Output the [x, y] coordinate of the center of the cell containing the given text.  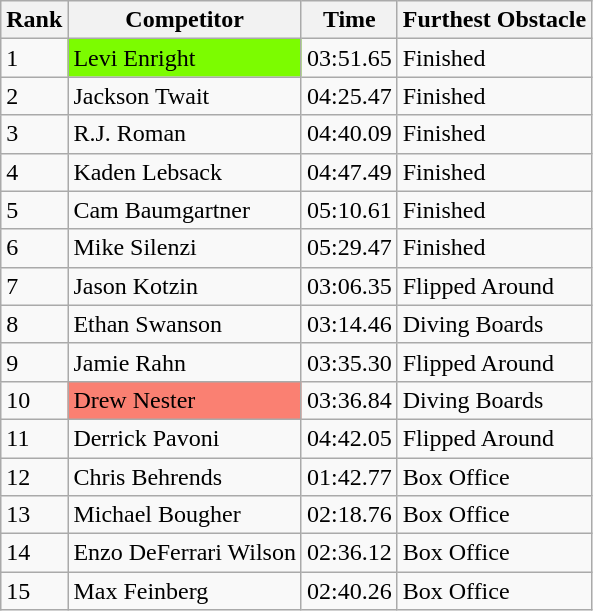
04:47.49 [349, 172]
5 [34, 210]
Jamie Rahn [185, 362]
6 [34, 248]
13 [34, 515]
03:06.35 [349, 286]
04:40.09 [349, 134]
3 [34, 134]
4 [34, 172]
Drew Nester [185, 400]
05:29.47 [349, 248]
12 [34, 477]
Chris Behrends [185, 477]
03:35.30 [349, 362]
Time [349, 20]
8 [34, 324]
02:36.12 [349, 553]
03:36.84 [349, 400]
Competitor [185, 20]
9 [34, 362]
Levi Enright [185, 58]
Michael Bougher [185, 515]
05:10.61 [349, 210]
Max Feinberg [185, 591]
Jason Kotzin [185, 286]
11 [34, 438]
02:18.76 [349, 515]
1 [34, 58]
Mike Silenzi [185, 248]
04:42.05 [349, 438]
10 [34, 400]
7 [34, 286]
03:51.65 [349, 58]
Enzo DeFerrari Wilson [185, 553]
02:40.26 [349, 591]
Ethan Swanson [185, 324]
03:14.46 [349, 324]
Rank [34, 20]
Derrick Pavoni [185, 438]
Cam Baumgartner [185, 210]
Furthest Obstacle [494, 20]
Kaden Lebsack [185, 172]
Jackson Twait [185, 96]
01:42.77 [349, 477]
14 [34, 553]
15 [34, 591]
2 [34, 96]
R.J. Roman [185, 134]
04:25.47 [349, 96]
